Determine the (X, Y) coordinate at the center of the cell enclosing the given text.  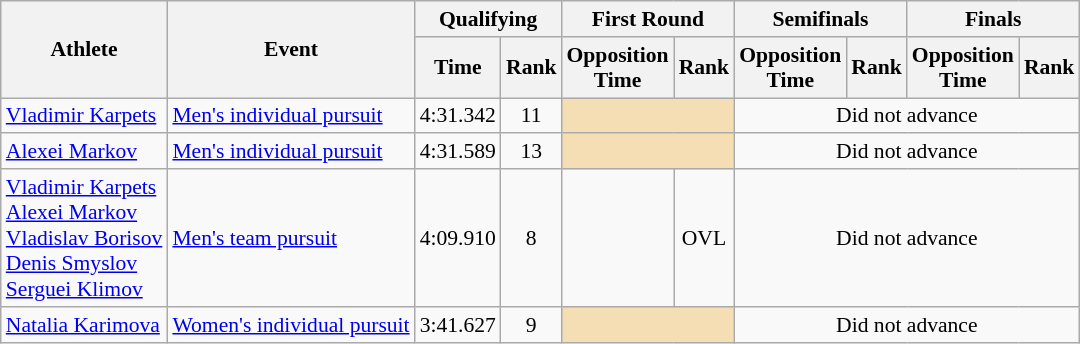
3:41.627 (458, 325)
Women's individual pursuit (290, 325)
4:31.342 (458, 116)
Alexei Markov (84, 152)
OVL (704, 238)
Athlete (84, 50)
Semifinals (820, 19)
Men's team pursuit (290, 238)
Time (458, 68)
Natalia Karimova (84, 325)
11 (532, 116)
9 (532, 325)
Event (290, 50)
4:09.910 (458, 238)
Finals (994, 19)
Qualifying (488, 19)
First Round (648, 19)
13 (532, 152)
Vladimir KarpetsAlexei MarkovVladislav BorisovDenis SmyslovSerguei Klimov (84, 238)
Vladimir Karpets (84, 116)
4:31.589 (458, 152)
8 (532, 238)
